Search for the cell housing the specified text and yield its (x, y) center coordinate. 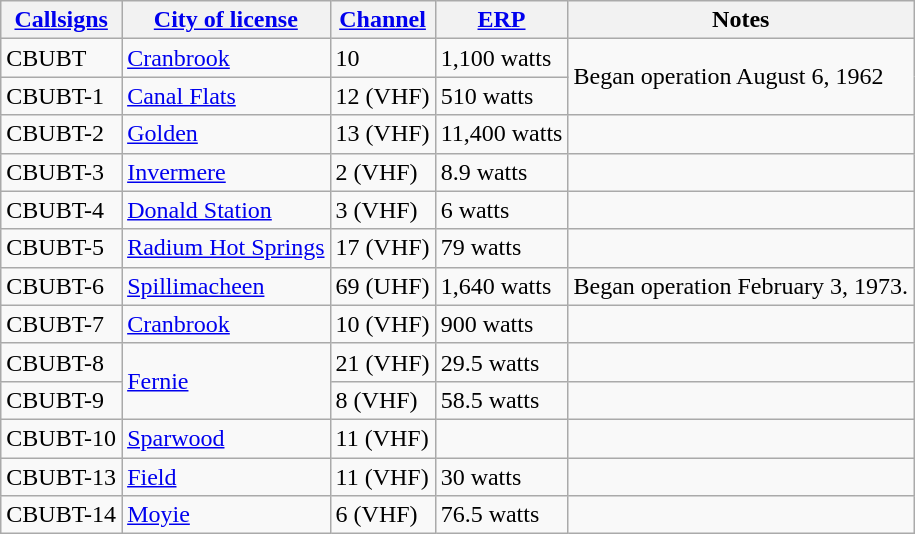
510 watts (502, 96)
79 watts (502, 248)
CBUBT (62, 58)
Began operation August 6, 1962 (741, 77)
Fernie (226, 381)
Notes (741, 20)
Sparwood (226, 438)
Invermere (226, 172)
CBUBT-3 (62, 172)
10 (382, 58)
CBUBT-2 (62, 134)
CBUBT-9 (62, 400)
CBUBT-1 (62, 96)
Callsigns (62, 20)
Radium Hot Springs (226, 248)
Donald Station (226, 210)
69 (UHF) (382, 286)
1,100 watts (502, 58)
13 (VHF) (382, 134)
17 (VHF) (382, 248)
58.5 watts (502, 400)
11,400 watts (502, 134)
CBUBT-7 (62, 324)
CBUBT-4 (62, 210)
Began operation February 3, 1973. (741, 286)
CBUBT-6 (62, 286)
900 watts (502, 324)
6 watts (502, 210)
3 (VHF) (382, 210)
8 (VHF) (382, 400)
Golden (226, 134)
6 (VHF) (382, 515)
1,640 watts (502, 286)
21 (VHF) (382, 362)
8.9 watts (502, 172)
10 (VHF) (382, 324)
29.5 watts (502, 362)
CBUBT-8 (62, 362)
ERP (502, 20)
Channel (382, 20)
CBUBT-14 (62, 515)
30 watts (502, 477)
76.5 watts (502, 515)
Field (226, 477)
CBUBT-5 (62, 248)
Canal Flats (226, 96)
Moyie (226, 515)
City of license (226, 20)
CBUBT-13 (62, 477)
CBUBT-10 (62, 438)
Spillimacheen (226, 286)
12 (VHF) (382, 96)
2 (VHF) (382, 172)
